For the text-containing cell, return its midpoint in [X, Y] coordinate format. 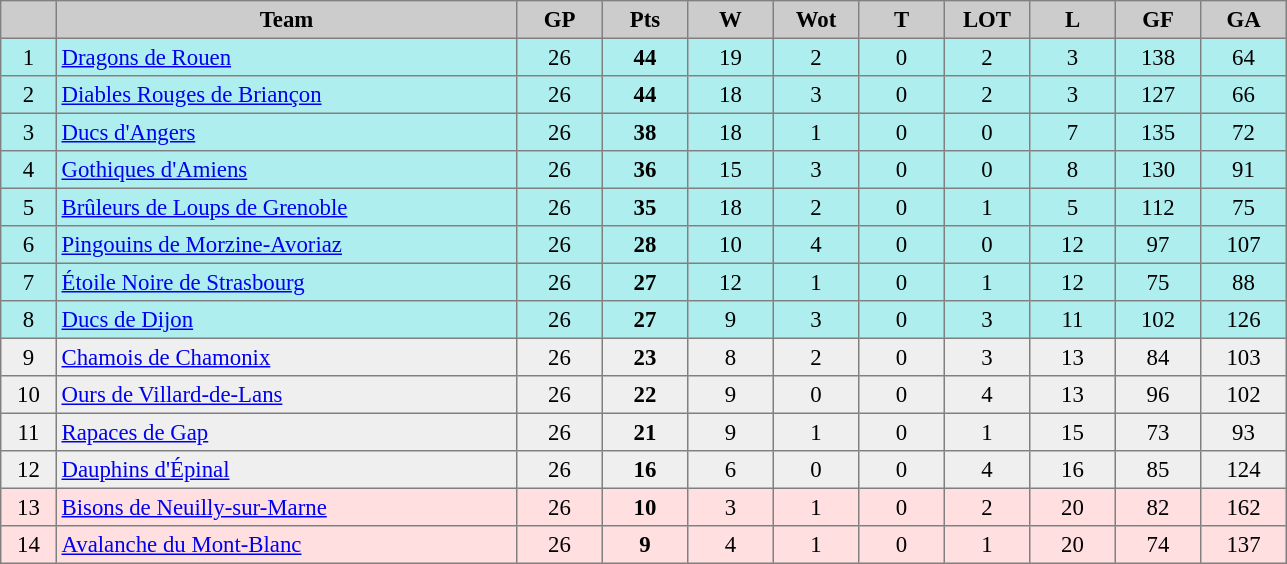
85 [1158, 470]
21 [645, 432]
97 [1158, 245]
Dauphins d'Épinal [286, 470]
Avalanche du Mont-Blanc [286, 545]
GA [1244, 20]
Brûleurs de Loups de Grenoble [286, 207]
72 [1244, 132]
84 [1158, 357]
Rapaces de Gap [286, 432]
124 [1244, 470]
Bisons de Neuilly-sur-Marne [286, 507]
93 [1244, 432]
130 [1158, 170]
GP [560, 20]
Ours de Villard-de-Lans [286, 395]
103 [1244, 357]
35 [645, 207]
Gothiques d'Amiens [286, 170]
Diables Rouges de Briançon [286, 95]
66 [1244, 95]
107 [1244, 245]
Team [286, 20]
Pts [645, 20]
Ducs d'Angers [286, 132]
GF [1158, 20]
64 [1244, 57]
88 [1244, 282]
Wot [816, 20]
127 [1158, 95]
T [902, 20]
38 [645, 132]
126 [1244, 320]
Chamois de Chamonix [286, 357]
L [1073, 20]
82 [1158, 507]
74 [1158, 545]
73 [1158, 432]
137 [1244, 545]
23 [645, 357]
LOT [987, 20]
14 [29, 545]
Pingouins de Morzine-Avoriaz [286, 245]
22 [645, 395]
28 [645, 245]
162 [1244, 507]
Étoile Noire de Strasbourg [286, 282]
Dragons de Rouen [286, 57]
W [731, 20]
19 [731, 57]
91 [1244, 170]
135 [1158, 132]
36 [645, 170]
138 [1158, 57]
112 [1158, 207]
Ducs de Dijon [286, 320]
96 [1158, 395]
